Find where the given text appears and provide that cell's center as (X, Y) coordinate. 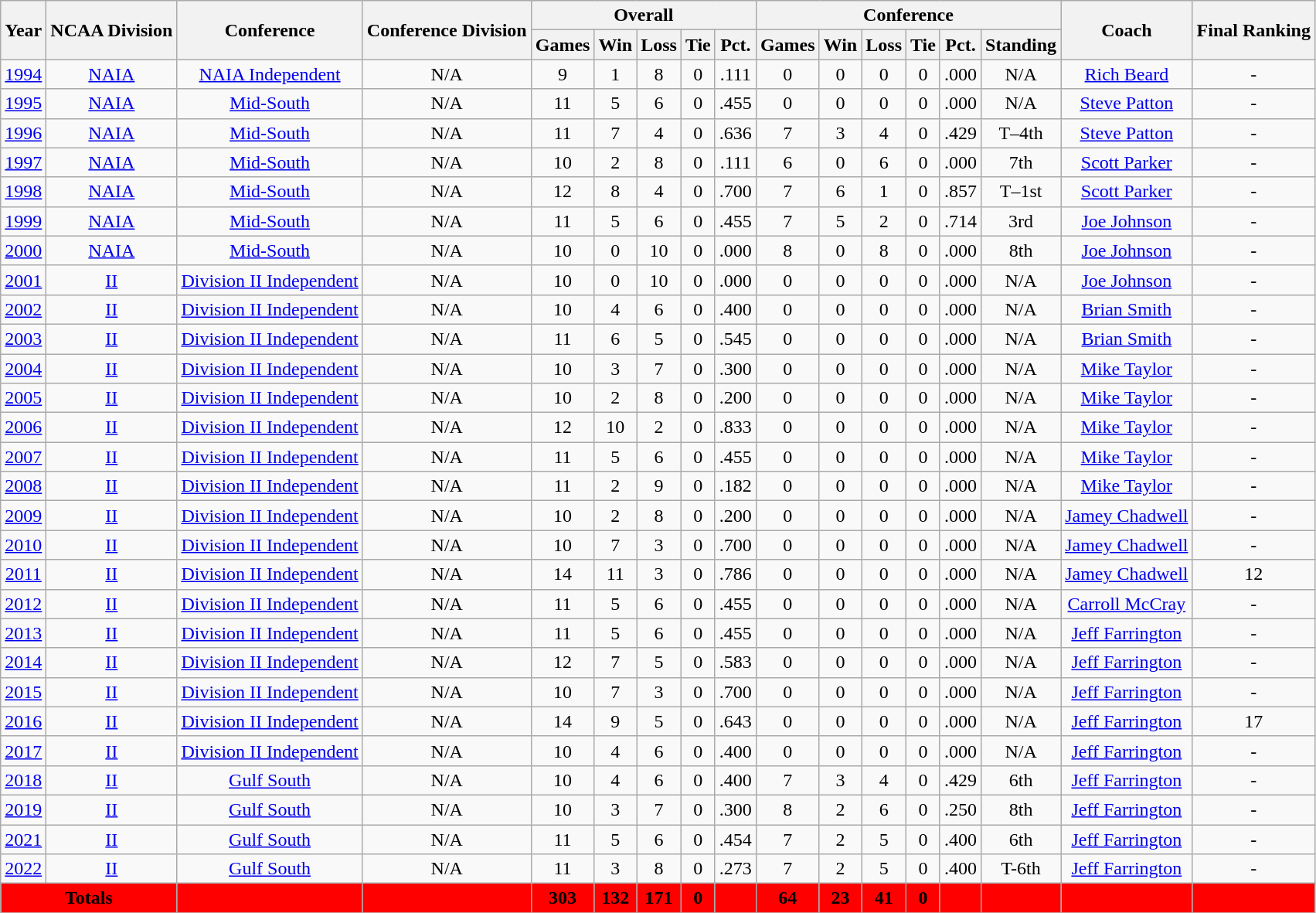
171 (659, 898)
Totals (89, 898)
.636 (736, 133)
Year (23, 30)
2012 (23, 604)
2006 (23, 428)
17 (1253, 721)
1996 (23, 133)
.250 (960, 809)
3rd (1022, 221)
2013 (23, 633)
2010 (23, 545)
2016 (23, 721)
2014 (23, 663)
2002 (23, 309)
Coach (1127, 30)
1994 (23, 74)
Overall (643, 15)
2001 (23, 280)
.545 (736, 339)
2008 (23, 486)
1997 (23, 162)
.857 (960, 192)
1998 (23, 192)
2005 (23, 398)
NCAA Division (111, 30)
2021 (23, 839)
.454 (736, 839)
Conference Division (447, 30)
2015 (23, 692)
132 (615, 898)
7th (1022, 162)
303 (563, 898)
T–4th (1022, 133)
64 (787, 898)
Final Ranking (1253, 30)
.273 (736, 869)
.786 (736, 574)
2017 (23, 751)
1995 (23, 104)
.182 (736, 486)
T–1st (1022, 192)
2000 (23, 250)
2011 (23, 574)
.643 (736, 721)
2019 (23, 809)
2004 (23, 369)
.714 (960, 221)
2007 (23, 457)
.583 (736, 663)
1999 (23, 221)
Standing (1022, 45)
2009 (23, 516)
2022 (23, 869)
.833 (736, 428)
41 (884, 898)
Rich Beard (1127, 74)
NAIA Independent (270, 74)
23 (841, 898)
2003 (23, 339)
T-6th (1022, 869)
Carroll McCray (1127, 604)
2018 (23, 780)
